Extract the (x, y) coordinate from the center of the cell holding the provided text.  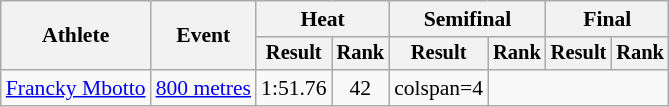
Athlete (76, 36)
Semifinal (468, 19)
42 (361, 88)
800 metres (204, 88)
Final (608, 19)
1:51.76 (294, 88)
colspan=4 (438, 88)
Francky Mbotto (76, 88)
Heat (322, 19)
Event (204, 36)
